Identify which cell holds the provided text, then report its (X, Y) central coordinate. 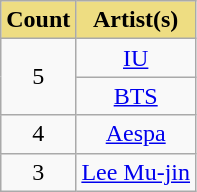
Artist(s) (136, 20)
BTS (136, 96)
3 (38, 172)
IU (136, 58)
Lee Mu-jin (136, 172)
Count (38, 20)
4 (38, 134)
5 (38, 77)
Aespa (136, 134)
